Search for the cell housing the specified text and yield its (X, Y) center coordinate. 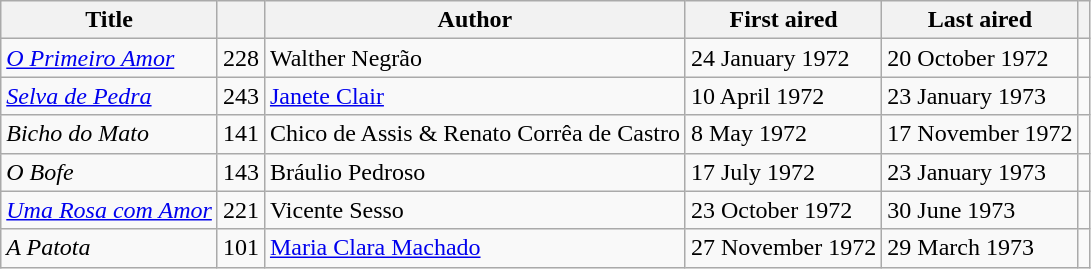
Last aired (980, 20)
Walther Negrão (474, 58)
O Bofe (110, 172)
10 April 1972 (783, 96)
Maria Clara Machado (474, 248)
17 July 1972 (783, 172)
24 January 1972 (783, 58)
Janete Clair (474, 96)
101 (240, 248)
Selva de Pedra (110, 96)
30 June 1973 (980, 210)
20 October 1972 (980, 58)
23 October 1972 (783, 210)
Vicente Sesso (474, 210)
O Primeiro Amor (110, 58)
Bráulio Pedroso (474, 172)
First aired (783, 20)
243 (240, 96)
Uma Rosa com Amor (110, 210)
Bicho do Mato (110, 134)
29 March 1973 (980, 248)
143 (240, 172)
17 November 1972 (980, 134)
8 May 1972 (783, 134)
228 (240, 58)
A Patota (110, 248)
141 (240, 134)
27 November 1972 (783, 248)
Title (110, 20)
221 (240, 210)
Author (474, 20)
Chico de Assis & Renato Corrêa de Castro (474, 134)
